Return (X, Y) of the center of cell containing provided text 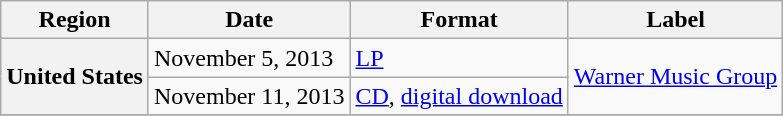
November 11, 2013 (248, 96)
Label (675, 20)
Date (248, 20)
November 5, 2013 (248, 58)
CD, digital download (459, 96)
Warner Music Group (675, 77)
United States (75, 77)
Format (459, 20)
Region (75, 20)
LP (459, 58)
